Output the (x, y) coordinate of the center of the cell containing the given text.  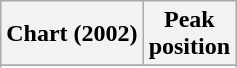
Peakposition (189, 34)
Chart (2002) (72, 34)
